Identify which cell holds the provided text, then report its (X, Y) central coordinate. 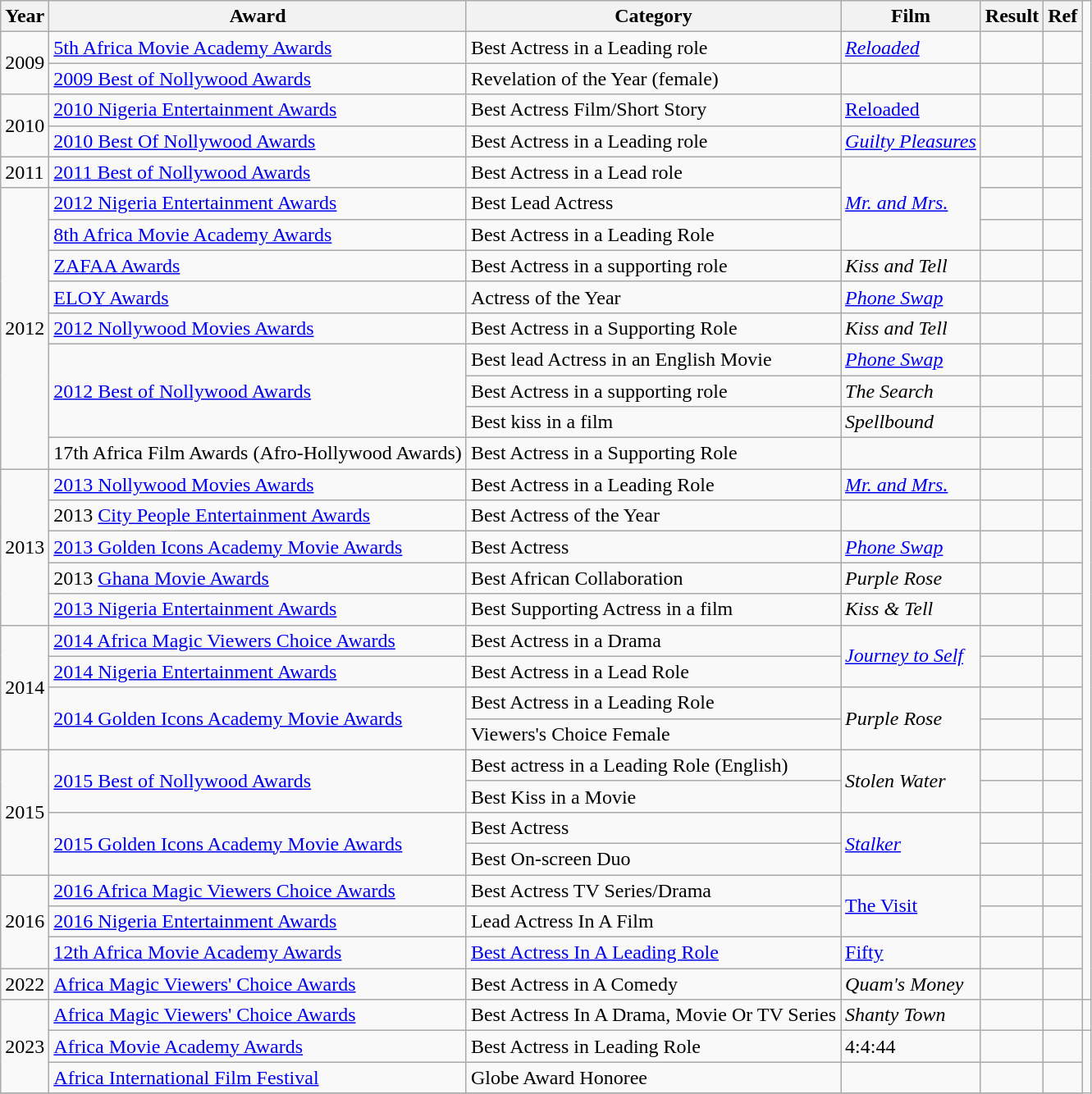
Film (911, 16)
Best Actress Film/Short Story (653, 110)
2010 (25, 125)
12th Africa Movie Academy Awards (258, 953)
Stolen Water (911, 781)
Revelation of the Year (female) (653, 79)
Best lead Actress in an English Movie (653, 359)
2011 Best of Nollywood Awards (258, 172)
2011 (25, 172)
Ref (1063, 16)
Kiss & Tell (911, 609)
Category (653, 16)
Best Actress in A Comedy (653, 984)
2013 Nollywood Movies Awards (258, 485)
Best Lead Actress (653, 203)
2009 Best of Nollywood Awards (258, 79)
Best African Collaboration (653, 578)
2022 (25, 984)
Award (258, 16)
Best kiss in a film (653, 422)
Quam's Money (911, 984)
2014 Nigeria Entertainment Awards (258, 672)
2015 Best of Nollywood Awards (258, 781)
The Search (911, 391)
Africa International Film Festival (258, 1078)
2012 Nollywood Movies Awards (258, 328)
2013 City People Entertainment Awards (258, 516)
2014 Golden Icons Academy Movie Awards (258, 718)
Best Supporting Actress in a film (653, 609)
2012 (25, 328)
Best actress in a Leading Role (English) (653, 765)
2009 (25, 63)
2016 (25, 921)
17th Africa Film Awards (Afro-Hollywood Awards) (258, 454)
Best Actress in Leading Role (653, 1046)
2013 (25, 547)
ELOY Awards (258, 297)
Best Actress in a Drama (653, 640)
2013 Nigeria Entertainment Awards (258, 609)
Best On-screen Duo (653, 859)
Actress of the Year (653, 297)
2012 Best of Nollywood Awards (258, 390)
Year (25, 16)
Globe Award Honoree (653, 1078)
Africa Movie Academy Awards (258, 1046)
4:4:44 (911, 1046)
2015 (25, 812)
Spellbound (911, 422)
Shanty Town (911, 1015)
2012 Nigeria Entertainment Awards (258, 203)
2013 Ghana Movie Awards (258, 578)
Stalker (911, 843)
Best Actress in a Lead role (653, 172)
Best Actress of the Year (653, 516)
Guilty Pleasures (911, 141)
2016 Africa Magic Viewers Choice Awards (258, 890)
Result (1012, 16)
2015 Golden Icons Academy Movie Awards (258, 843)
Best Kiss in a Movie (653, 796)
2014 (25, 687)
Best Actress In A Drama, Movie Or TV Series (653, 1015)
2010 Nigeria Entertainment Awards (258, 110)
Journey to Self (911, 656)
2023 (25, 1046)
Best Actress in a Lead Role (653, 672)
2016 Nigeria Entertainment Awards (258, 922)
2014 Africa Magic Viewers Choice Awards (258, 640)
Best Actress In A Leading Role (653, 953)
The Visit (911, 905)
Lead Actress In A Film (653, 922)
2010 Best Of Nollywood Awards (258, 141)
5th Africa Movie Academy Awards (258, 48)
2013 Golden Icons Academy Movie Awards (258, 547)
Fifty (911, 953)
Viewers's Choice Female (653, 734)
ZAFAA Awards (258, 266)
8th Africa Movie Academy Awards (258, 235)
Best Actress TV Series/Drama (653, 890)
